Determine the (X, Y) coordinate at the center of the cell enclosing the given text.  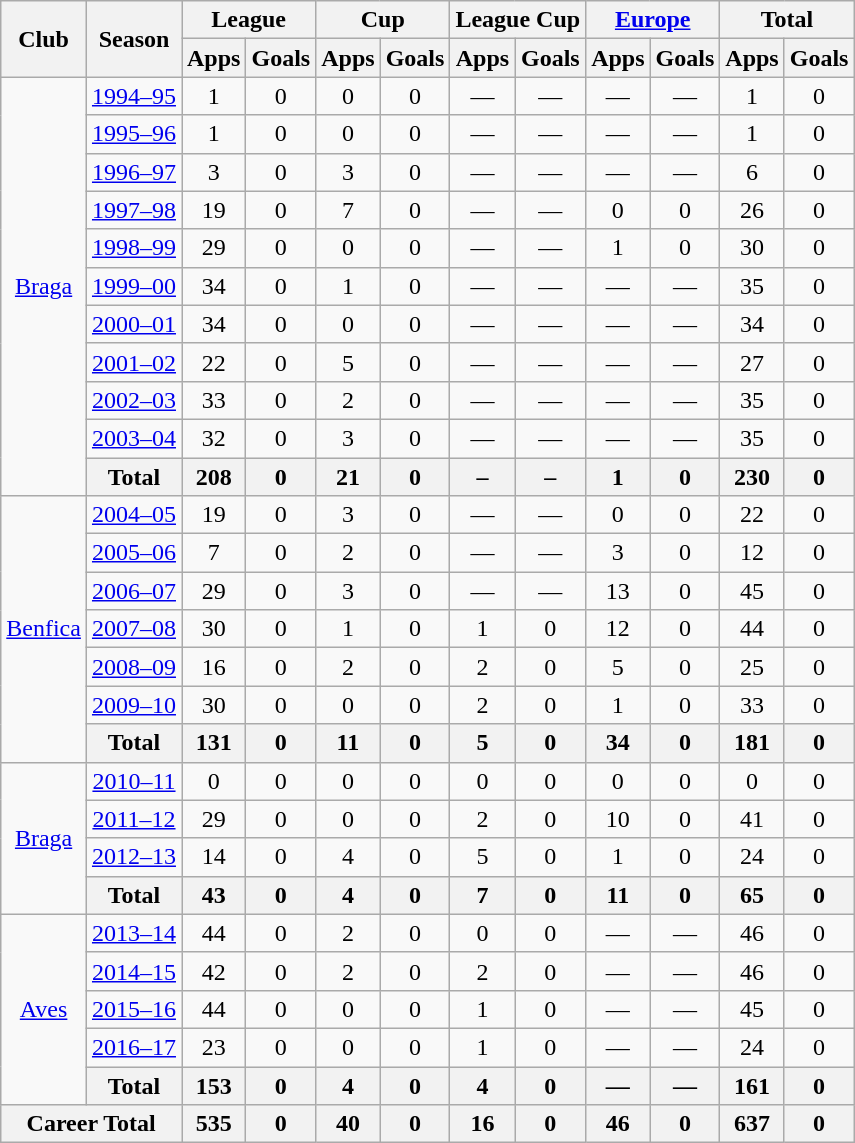
2000–01 (134, 324)
230 (752, 477)
1995–96 (134, 134)
41 (752, 819)
6 (752, 172)
2014–15 (134, 971)
131 (214, 743)
153 (214, 1085)
Benfica (44, 629)
Club (44, 39)
2004–05 (134, 515)
14 (214, 857)
2011–12 (134, 819)
1994–95 (134, 96)
Career Total (92, 1124)
2001–02 (134, 362)
26 (752, 210)
27 (752, 362)
23 (214, 1047)
Europe (653, 20)
637 (752, 1124)
2013–14 (134, 933)
1999–00 (134, 286)
League (249, 20)
2007–08 (134, 629)
208 (214, 477)
2003–04 (134, 438)
Season (134, 39)
161 (752, 1085)
2009–10 (134, 705)
2006–07 (134, 591)
13 (618, 591)
535 (214, 1124)
32 (214, 438)
181 (752, 743)
10 (618, 819)
2016–17 (134, 1047)
2012–13 (134, 857)
2008–09 (134, 667)
1998–99 (134, 248)
21 (348, 477)
Cup (383, 20)
1997–98 (134, 210)
40 (348, 1124)
2005–06 (134, 553)
65 (752, 895)
43 (214, 895)
Aves (44, 1009)
2015–16 (134, 1009)
1996–97 (134, 172)
League Cup (518, 20)
42 (214, 971)
2002–03 (134, 400)
25 (752, 667)
2010–11 (134, 781)
